Extract the [x, y] coordinate from the center of the cell holding the provided text.  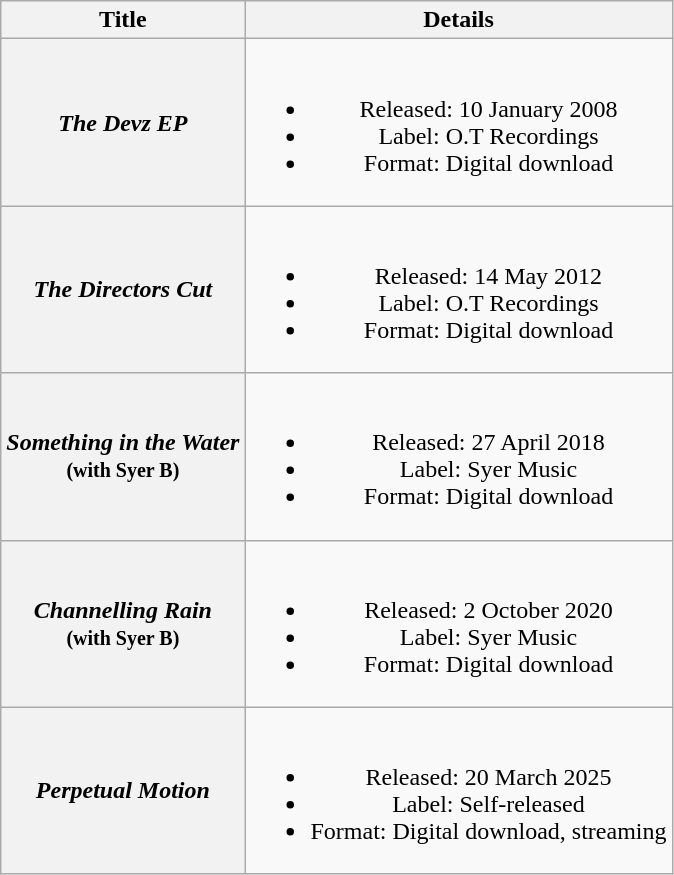
Released: 14 May 2012Label: O.T RecordingsFormat: Digital download [458, 290]
Title [123, 20]
Perpetual Motion [123, 790]
Released: 27 April 2018Label: Syer MusicFormat: Digital download [458, 456]
Details [458, 20]
Released: 20 March 2025Label: Self-releasedFormat: Digital download, streaming [458, 790]
Channelling Rain(with Syer B) [123, 624]
Something in the Water(with Syer B) [123, 456]
The Directors Cut [123, 290]
Released: 10 January 2008Label: O.T RecordingsFormat: Digital download [458, 122]
The Devz EP [123, 122]
Released: 2 October 2020Label: Syer MusicFormat: Digital download [458, 624]
